Return (X, Y) of the center of cell containing provided text 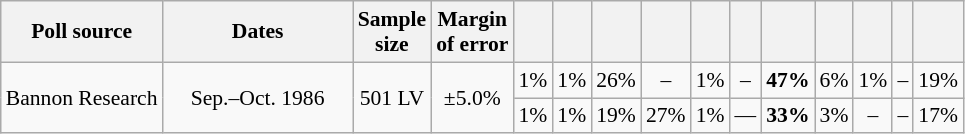
±5.0% (472, 98)
47% (788, 80)
6% (834, 80)
Poll source (82, 32)
Marginof error (472, 32)
27% (666, 116)
33% (788, 116)
— (746, 116)
Dates (258, 32)
26% (616, 80)
17% (938, 116)
Samplesize (392, 32)
501 LV (392, 98)
Sep.–Oct. 1986 (258, 98)
Bannon Research (82, 98)
3% (834, 116)
